Search for the cell housing the specified text and yield its [X, Y] center coordinate. 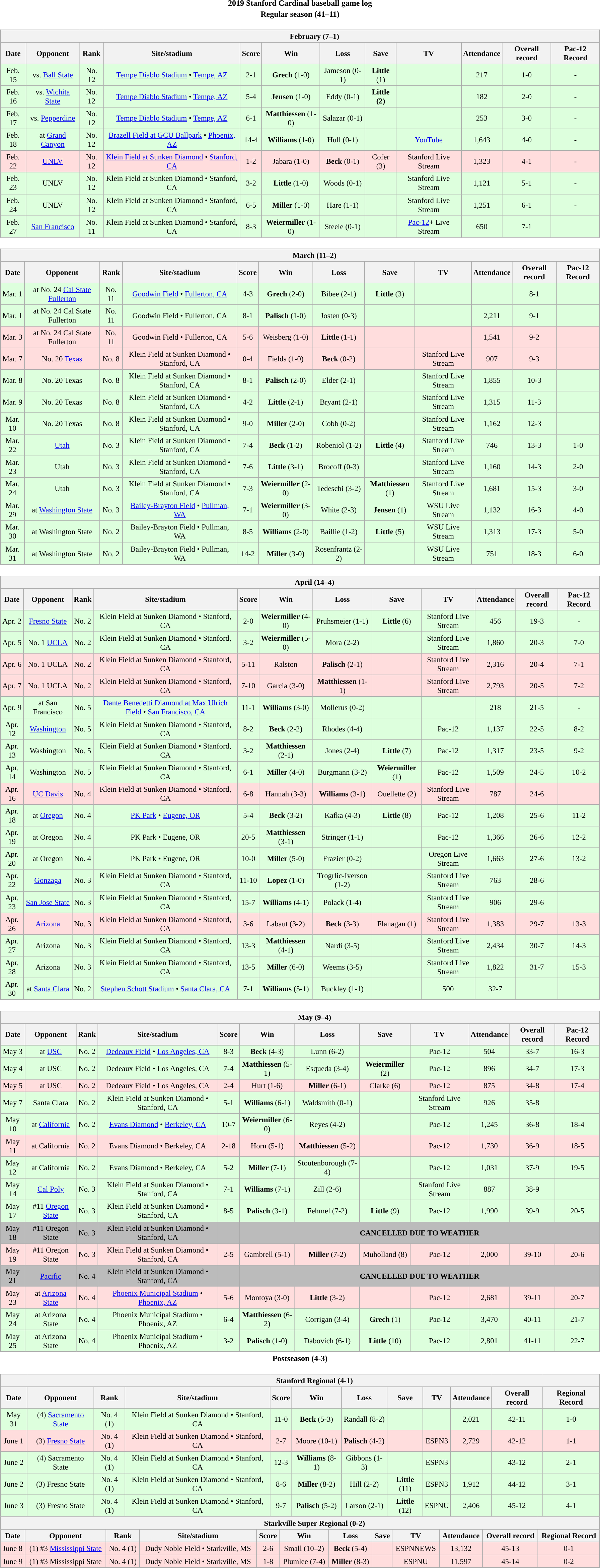
Montoya (3-0) [267, 1297]
Feb. 24 [13, 205]
1,121 [482, 183]
May 18 [13, 1232]
May 12 [13, 1167]
18-4 [577, 1125]
Mar. 30 [13, 532]
456 [495, 621]
1,317 [495, 751]
26-6 [537, 837]
1,860 [495, 642]
Little (3) [390, 294]
253 [482, 119]
May 31 [14, 1419]
5-2 [228, 1167]
Burgmann (3-2) [342, 772]
Apr. 27 [12, 945]
13,132 [461, 1549]
6-8 [248, 794]
Mar. 10 [13, 423]
36-9 [532, 1146]
Palisch (2-0) [286, 380]
7-6 [248, 467]
Santa Clara [51, 1102]
12-2 [579, 837]
29-6 [537, 902]
Matthiessen (6-2) [267, 1319]
Miller (5-0) [286, 859]
8-6 [281, 1484]
9-3 [534, 359]
Apr. 12 [12, 729]
Little (2) [381, 96]
Beck (5-4) [350, 1549]
Matthiessen (5-1) [267, 1068]
650 [482, 226]
Small (10–2) [304, 1549]
1,366 [495, 837]
926 [489, 1102]
Williams (1-0) [291, 140]
Cobb (0-2) [339, 423]
Stanford Regional (4-1) [300, 1380]
Mar. 23 [13, 467]
2,000 [489, 1255]
Steele (0-1) [343, 226]
Gambrell (5-1) [267, 1255]
19-5 [577, 1167]
Miller (6-1) [327, 1086]
Tedeschi (3-2) [339, 488]
May 3 [13, 1052]
Williams (3-0) [286, 707]
May 7 [13, 1102]
28-6 [537, 880]
23-5 [537, 751]
Williams (2-0) [286, 532]
Dante Benedetti Diamond at Max Ulrich Field • San Francisco, CA [165, 707]
Matthiessen (5-2) [327, 1146]
Jones (2-4) [342, 751]
Weiermiller (5-0) [286, 642]
Feb. 18 [13, 140]
1,643 [482, 140]
9-1 [534, 315]
April (14–4) [300, 582]
11-0 [281, 1419]
Little (1) [381, 75]
Randall (8-2) [364, 1419]
42-11 [517, 1419]
Matthiessen (1) [390, 488]
Jabara (1-0) [291, 161]
Kafka (4-3) [342, 816]
Mollerus (0-2) [342, 707]
0-4 [248, 359]
2,801 [489, 1341]
Robeniol (1-2) [339, 445]
13-5 [248, 967]
Williams (6-1) [267, 1102]
Mar. 7 [13, 359]
Apr. 6 [12, 664]
Beck (1-2) [286, 445]
1,681 [492, 488]
Apr. 14 [12, 772]
19-3 [537, 621]
Fields (1-0) [286, 359]
Hare (1-1) [343, 205]
11-1 [248, 707]
43-12 [517, 1462]
1-2 [251, 161]
San Jose State [48, 902]
Brazell Field at GCU Ballpark • Phoenix, AZ [172, 140]
at San Francisco [48, 707]
Mora (2-2) [342, 642]
20-4 [537, 664]
Little (8) [397, 816]
Mar. 29 [13, 510]
Fresno State [48, 621]
1,162 [492, 423]
Weems (3-5) [342, 967]
787 [495, 794]
Lopez (1-0) [286, 880]
Apr. 13 [12, 751]
896 [489, 1068]
2,021 [471, 1419]
20-6 [577, 1255]
3-6 [248, 924]
Palisch (5-2) [316, 1506]
24-6 [537, 794]
17-4 [577, 1086]
Mar. 24 [13, 488]
Dabovich (6-1) [327, 1341]
Starkville Super Regional (0-2) [300, 1523]
Williams (5-1) [286, 989]
Beck (5-3) [316, 1419]
Elder (2-1) [339, 380]
vs. Wichita State [53, 96]
May 24 [13, 1319]
Mar. 22 [13, 445]
6-0 [578, 553]
Cofer (3) [381, 161]
Miller (7-1) [267, 1167]
Beck (0-2) [339, 359]
Beck (4-3) [267, 1052]
Williams (7-1) [267, 1190]
Williams (4-1) [286, 902]
14-2 [248, 553]
Little (5) [390, 532]
Apr. 5 [12, 642]
Moore (10-1) [316, 1441]
Little (9) [385, 1211]
7-3 [248, 488]
May 4 [13, 1068]
9-0 [248, 423]
Beck (2-2) [286, 729]
May 10 [13, 1125]
218 [495, 707]
Little (1-0) [291, 183]
Pacific [51, 1276]
1,822 [495, 967]
Clarke (6) [385, 1086]
887 [489, 1190]
2,406 [471, 1506]
Feb. 27 [13, 226]
11-10 [248, 880]
Stephen Schott Stadium • Santa Clara, CA [165, 989]
2-18 [228, 1146]
Apr. 30 [12, 989]
1,251 [482, 205]
Little (3-1) [286, 467]
Miller (6-0) [286, 967]
2-6 [268, 1549]
11-3 [534, 402]
763 [495, 880]
Rosenfrantz (2-2) [339, 553]
38-9 [532, 1190]
UC Davis [48, 794]
Hurt (1-6) [267, 1086]
Pac-12+ Live Stream [429, 226]
11,597 [461, 1561]
42-12 [517, 1441]
Waldsmith (0-1) [327, 1102]
Flanagan (1) [397, 924]
1,541 [492, 337]
Pruhsmeier (1-1) [342, 621]
22-7 [577, 1341]
June 8 [13, 1549]
10-2 [579, 772]
1,509 [495, 772]
2,729 [471, 1441]
Matthiessen (1-1) [342, 686]
Plumlee (7-4) [304, 1561]
1,383 [495, 924]
Jameson (0-1) [343, 75]
1,990 [489, 1211]
Mar. 8 [13, 380]
6-5 [251, 205]
Little (7) [397, 751]
4-3 [248, 294]
Palisch (2-1) [342, 664]
Miller (1-0) [291, 205]
Matthiessen (1-0) [291, 119]
May 21 [13, 1276]
10-0 [248, 859]
May 25 [13, 1341]
Miller (8-3) [350, 1561]
Weiermiller (3-0) [286, 510]
Little (11) [405, 1484]
Esqueda (3-4) [327, 1068]
Little (2-1) [286, 402]
21-5 [537, 707]
Ouellette (2) [397, 794]
Ralston [286, 664]
Beck (0-1) [343, 161]
5-0 [578, 532]
Little (10) [385, 1341]
Palisch (4-2) [364, 1441]
vs. Pepperdine [53, 119]
39-10 [532, 1255]
41-11 [532, 1341]
Apr. 23 [12, 902]
Jensen (1) [390, 510]
Salazar (0-1) [343, 119]
31-7 [537, 967]
Larson (2-1) [364, 1506]
40-11 [532, 1319]
Weiermiller (2) [385, 1068]
1,912 [471, 1484]
Garcia (3-0) [286, 686]
June 9 [13, 1561]
15-7 [248, 902]
Miller (8-2) [316, 1484]
Beck (3-2) [286, 816]
1,323 [482, 161]
May (9–4) [300, 1017]
1,730 [489, 1146]
Weiermiller (4-0) [286, 621]
at Santa Clara [48, 989]
33-7 [532, 1052]
Feb. 17 [13, 119]
March (11–2) [300, 255]
Mar. 3 [13, 337]
44-12 [517, 1484]
1,031 [489, 1167]
Fehmel (7-2) [327, 1211]
7-10 [248, 686]
Weiermiller (1) [397, 772]
1,137 [495, 729]
Apr. 22 [12, 880]
24-5 [537, 772]
39-11 [532, 1297]
Little (3-2) [327, 1297]
Apr. 19 [12, 837]
May 11 [13, 1146]
Lunn (6-2) [327, 1052]
Bryant (2-1) [339, 402]
June 1 [14, 1441]
Baillie (1-2) [339, 532]
Little (6) [397, 621]
February (7–1) [300, 36]
at Grand Canyon [53, 140]
35-8 [532, 1102]
Apr. 18 [12, 816]
Weiermiller (1-0) [291, 226]
21-7 [577, 1319]
13-2 [579, 859]
30-7 [537, 945]
Buckley (1-1) [342, 989]
Zill (2-6) [327, 1190]
Gibbons (1-3) [364, 1462]
20-7 [577, 1297]
May 5 [13, 1086]
751 [492, 553]
3,470 [489, 1319]
Oregon Live Stream [448, 859]
Miller (3-0) [286, 553]
Hannah (3-3) [286, 794]
May 17 [13, 1211]
Mar. 31 [13, 553]
Miller (2-0) [286, 423]
Muholland (8) [385, 1255]
Palisch (3-1) [267, 1211]
1,855 [492, 380]
YouTube [429, 140]
Bibee (2-1) [339, 294]
32-7 [495, 989]
2-7 [281, 1441]
Matthiessen (4-1) [286, 945]
18-5 [577, 1146]
Apr. 2 [12, 621]
Feb. 15 [13, 75]
Matthiessen (3-1) [286, 837]
875 [489, 1086]
Jensen (1-0) [291, 96]
Grech (2-0) [286, 294]
4-2 [248, 402]
9-7 [281, 1506]
Brocoff (0-3) [339, 467]
Little (1-1) [339, 337]
504 [489, 1052]
3-1 [571, 1484]
1,313 [492, 532]
2,211 [492, 315]
June 3 [14, 1506]
Labaut (3-2) [286, 924]
182 [482, 96]
11-2 [579, 816]
37-9 [532, 1167]
34-8 [532, 1086]
14-4 [251, 140]
20-3 [537, 642]
Little (12) [405, 1506]
36-8 [532, 1125]
Apr. 9 [12, 707]
May 14 [13, 1190]
Trogrlic-Iverson (1-2) [342, 880]
Apr. 7 [12, 686]
Apr. 16 [12, 794]
Williams (3-1) [342, 794]
Horn (5-1) [267, 1146]
Miller (4-0) [286, 772]
0-1 [569, 1549]
ESPNNEWS [416, 1549]
1,245 [489, 1125]
27-6 [537, 859]
Hill (2-2) [364, 1484]
May 19 [13, 1255]
Beck (3-3) [342, 924]
Apr. 26 [12, 924]
Eddy (0-1) [343, 96]
Corrigan (3-4) [327, 1319]
2,681 [489, 1297]
10-7 [228, 1125]
Weiermiller (6-0) [267, 1125]
1,160 [492, 467]
2,434 [495, 945]
Cal Poly [51, 1190]
Gonzaga [48, 880]
Rhodes (4-4) [342, 729]
2-5 [228, 1255]
1-8 [268, 1561]
White (2-3) [339, 510]
2,316 [495, 664]
18-3 [534, 553]
22-5 [537, 729]
25-6 [537, 816]
Little (4) [390, 445]
Hull (0-1) [343, 140]
45-12 [517, 1506]
1,663 [495, 859]
Woods (0-1) [343, 183]
907 [492, 359]
Nardi (3-5) [342, 945]
34-7 [532, 1068]
Weiermiller (2-0) [286, 488]
500 [448, 989]
Apr. 28 [12, 967]
Polack (1-4) [342, 902]
Grech (1-0) [291, 75]
Feb. 23 [13, 183]
May 23 [13, 1297]
7-2 [579, 686]
Williams (8-1) [316, 1462]
2,793 [495, 686]
1,208 [495, 816]
Mar. 9 [13, 402]
Feb. 22 [13, 161]
vs. Ball State [53, 75]
Apr. 20 [12, 859]
45-14 [510, 1561]
45-13 [510, 1549]
Matthiessen (2-1) [286, 751]
906 [495, 902]
1,315 [492, 402]
7-0 [579, 642]
0-2 [569, 1561]
Frazier (0-2) [342, 859]
10-3 [534, 380]
5-11 [248, 664]
Grech (1) [385, 1319]
1,132 [492, 510]
San Francisco [53, 226]
2-4 [228, 1086]
217 [482, 75]
Miller (7-2) [327, 1255]
746 [492, 445]
Reyes (4-2) [327, 1125]
Stringer (1-1) [342, 837]
Stoutenborough (7-4) [327, 1167]
Weisberg (1-0) [286, 337]
6-4 [228, 1319]
Josten (0-3) [339, 315]
39-9 [532, 1211]
29-7 [537, 924]
Feb. 16 [13, 96]
1-1 [571, 1441]
